Extract the (x, y) coordinate from the center of the cell holding the provided text.  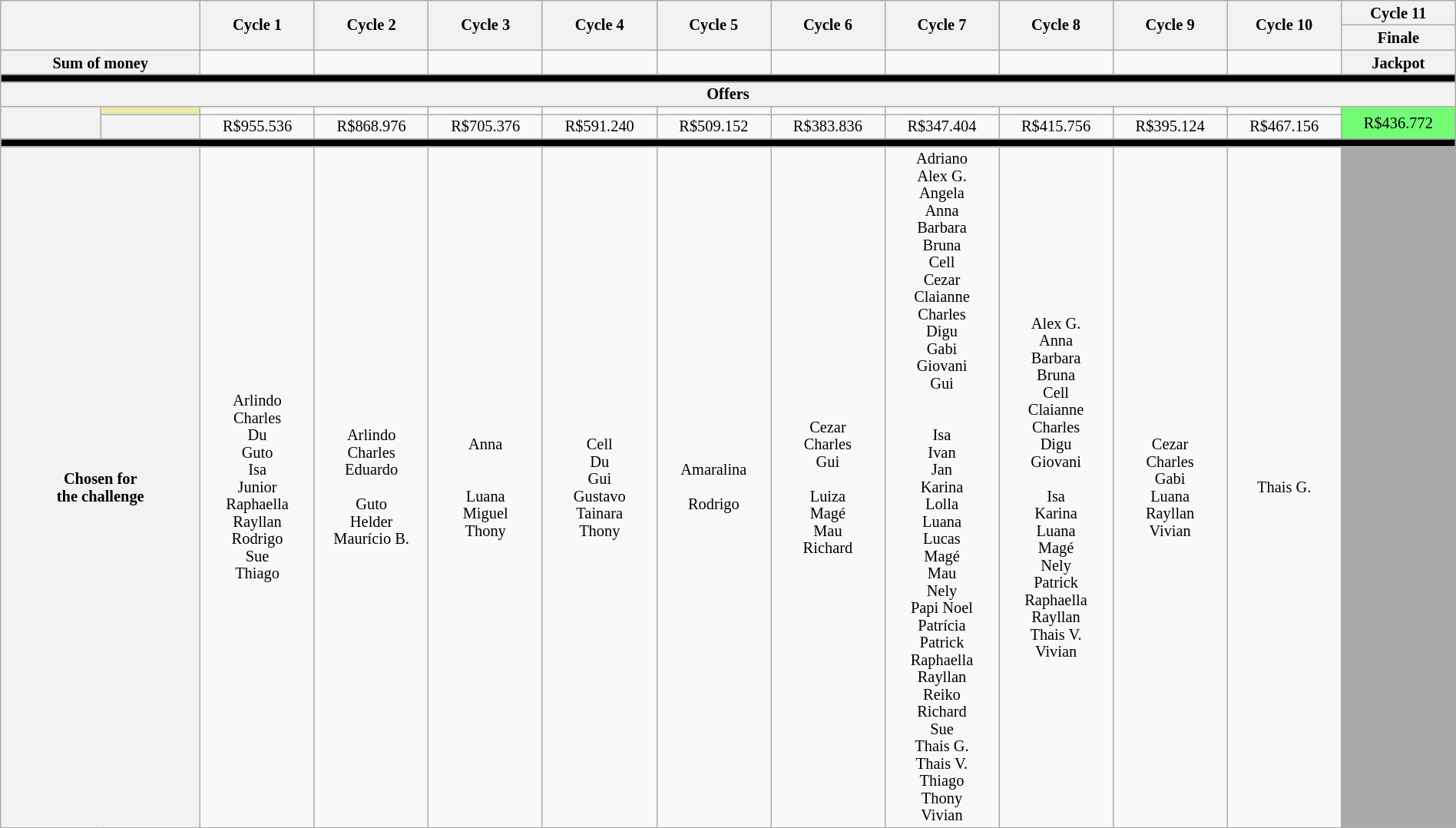
R$591.240 (599, 126)
AmaralinaRodrigo (714, 487)
R$383.836 (828, 126)
Cycle 3 (485, 25)
Cycle 8 (1057, 25)
Jackpot (1398, 62)
Cycle 4 (599, 25)
Cycle 5 (714, 25)
Cycle 1 (258, 25)
Cycle 2 (372, 25)
ArlindoCharlesDuGutoIsaJuniorRaphaellaRayllanRodrigoSueThiago (258, 487)
Cycle 10 (1284, 25)
R$705.376 (485, 126)
R$436.772 (1398, 123)
Chosen forthe challenge (101, 487)
CezarCharlesGuiLuizaMagéMauRichard (828, 487)
R$415.756 (1057, 126)
Sum of money (101, 62)
CellDuGuiGustavoTainaraThony (599, 487)
Cycle 11 (1398, 12)
R$509.152 (714, 126)
Cycle 9 (1170, 25)
R$467.156 (1284, 126)
Offers (728, 94)
Cycle 6 (828, 25)
CezarCharlesGabiLuanaRayllanVivian (1170, 487)
R$347.404 (941, 126)
ArlindoCharlesEduardoGutoHelderMaurício B. (372, 487)
R$868.976 (372, 126)
Cycle 7 (941, 25)
Finale (1398, 37)
Alex G.AnnaBarbaraBrunaCellClaianneCharlesDiguGiovaniIsaKarinaLuanaMagéNelyPatrickRaphaellaRayllanThais V.Vivian (1057, 487)
R$395.124 (1170, 126)
R$955.536 (258, 126)
AnnaLuanaMiguelThony (485, 487)
Thais G. (1284, 487)
